Determine the (X, Y) coordinate at the center of the cell enclosing the given text.  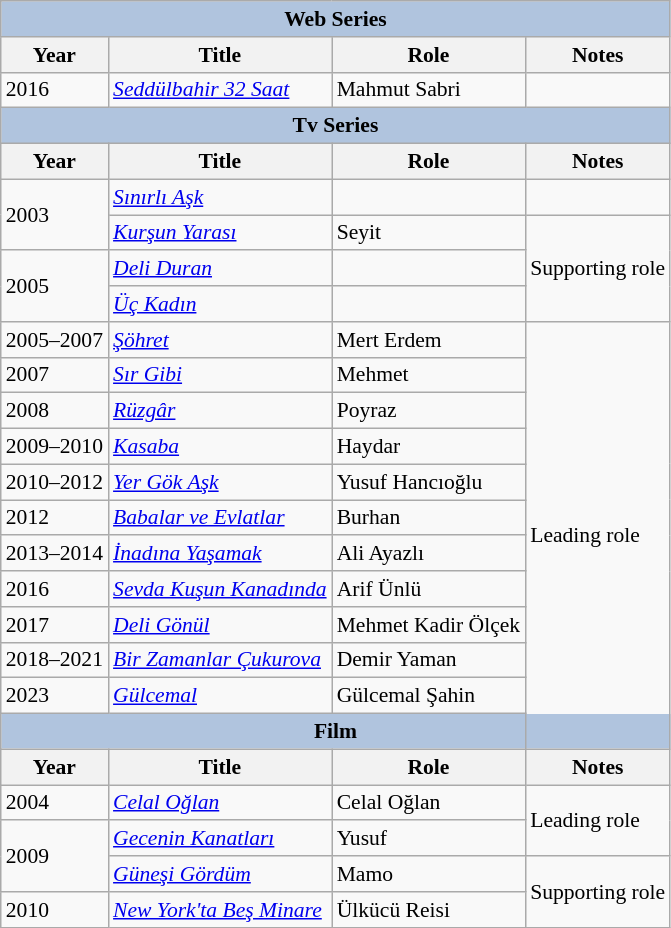
2010–2012 (54, 482)
Sevda Kuşun Kanadında (220, 589)
Web Series (336, 19)
2009 (54, 856)
Gülcemal Şahin (429, 696)
Şöhret (220, 340)
Seddülbahir 32 Saat (220, 90)
2013–2014 (54, 554)
Demir Yaman (429, 660)
Yusuf Hancıoğlu (429, 482)
Güneşi Gördüm (220, 874)
Mehmet (429, 375)
2005 (54, 286)
New York'ta Beş Minare (220, 910)
Mamo (429, 874)
Tv Series (336, 126)
2012 (54, 518)
Gecenin Kanatları (220, 839)
Rüzgâr (220, 411)
Babalar ve Evlatlar (220, 518)
Haydar (429, 447)
Ülkücü Reisi (429, 910)
Mert Erdem (429, 340)
Burhan (429, 518)
Deli Gönül (220, 625)
Bir Zamanlar Çukurova (220, 660)
Yusuf (429, 839)
Kurşun Yarası (220, 233)
2017 (54, 625)
2004 (54, 803)
Seyit (429, 233)
2003 (54, 214)
Ali Ayazlı (429, 554)
Mahmut Sabri (429, 90)
Sınırlı Aşk (220, 197)
İnadına Yaşamak (220, 554)
Mehmet Kadir Ölçek (429, 625)
2010 (54, 910)
Yer Gök Aşk (220, 482)
2023 (54, 696)
Gülcemal (220, 696)
Film (336, 732)
Üç Kadın (220, 304)
2008 (54, 411)
2009–2010 (54, 447)
2007 (54, 375)
2005–2007 (54, 340)
Deli Duran (220, 269)
Kasaba (220, 447)
Arif Ünlü (429, 589)
Sır Gibi (220, 375)
Poyraz (429, 411)
2018–2021 (54, 660)
